Return [x, y] of the center of cell containing provided text 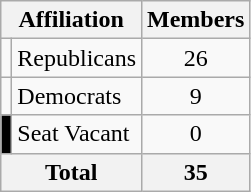
Republicans [77, 58]
Democrats [77, 96]
0 [196, 134]
9 [196, 96]
26 [196, 58]
Members [196, 20]
Affiliation [72, 20]
35 [196, 172]
Total [72, 172]
Seat Vacant [77, 134]
